Capture the cell that displays the provided text and extract its (x, y) central coordinate. 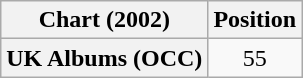
Position (255, 20)
UK Albums (OCC) (104, 58)
Chart (2002) (104, 20)
55 (255, 58)
